Locate the cell with the specified text and output its [X, Y] center coordinate. 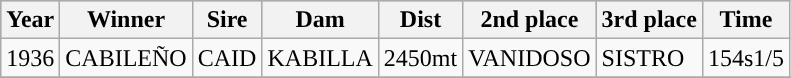
Winner [126, 20]
Dist [420, 20]
CABILEÑO [126, 58]
Time [746, 20]
154s1/5 [746, 58]
KABILLA [320, 58]
VANIDOSO [530, 58]
Year [30, 20]
Dam [320, 20]
2nd place [530, 20]
1936 [30, 58]
SISTRO [649, 58]
CAID [227, 58]
Sire [227, 20]
3rd place [649, 20]
2450mt [420, 58]
